Detect which cell encompasses the target text, then output its (x, y) center coordinate. 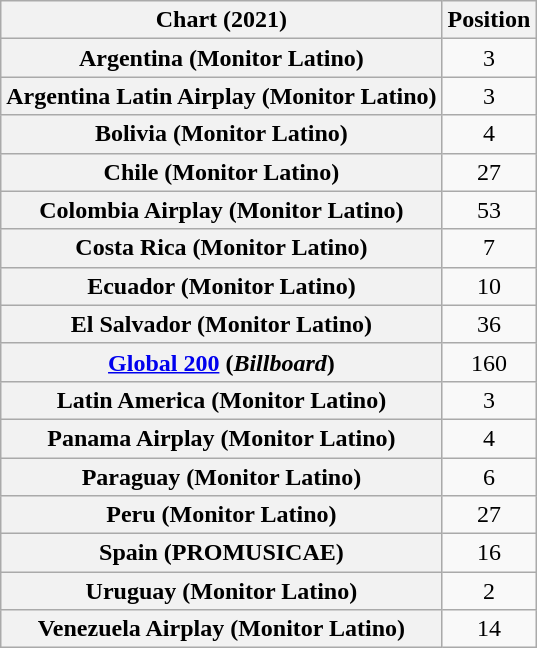
Argentina (Monitor Latino) (222, 58)
El Salvador (Monitor Latino) (222, 324)
10 (489, 286)
36 (489, 324)
Colombia Airplay (Monitor Latino) (222, 210)
Ecuador (Monitor Latino) (222, 286)
53 (489, 210)
Costa Rica (Monitor Latino) (222, 248)
Latin America (Monitor Latino) (222, 400)
Bolivia (Monitor Latino) (222, 134)
Global 200 (Billboard) (222, 362)
Venezuela Airplay (Monitor Latino) (222, 629)
Panama Airplay (Monitor Latino) (222, 438)
Chart (2021) (222, 20)
Uruguay (Monitor Latino) (222, 591)
Peru (Monitor Latino) (222, 515)
160 (489, 362)
14 (489, 629)
16 (489, 553)
6 (489, 477)
Paraguay (Monitor Latino) (222, 477)
Spain (PROMUSICAE) (222, 553)
7 (489, 248)
Chile (Monitor Latino) (222, 172)
Argentina Latin Airplay (Monitor Latino) (222, 96)
2 (489, 591)
Position (489, 20)
